Capture the cell that displays the provided text and extract its (x, y) central coordinate. 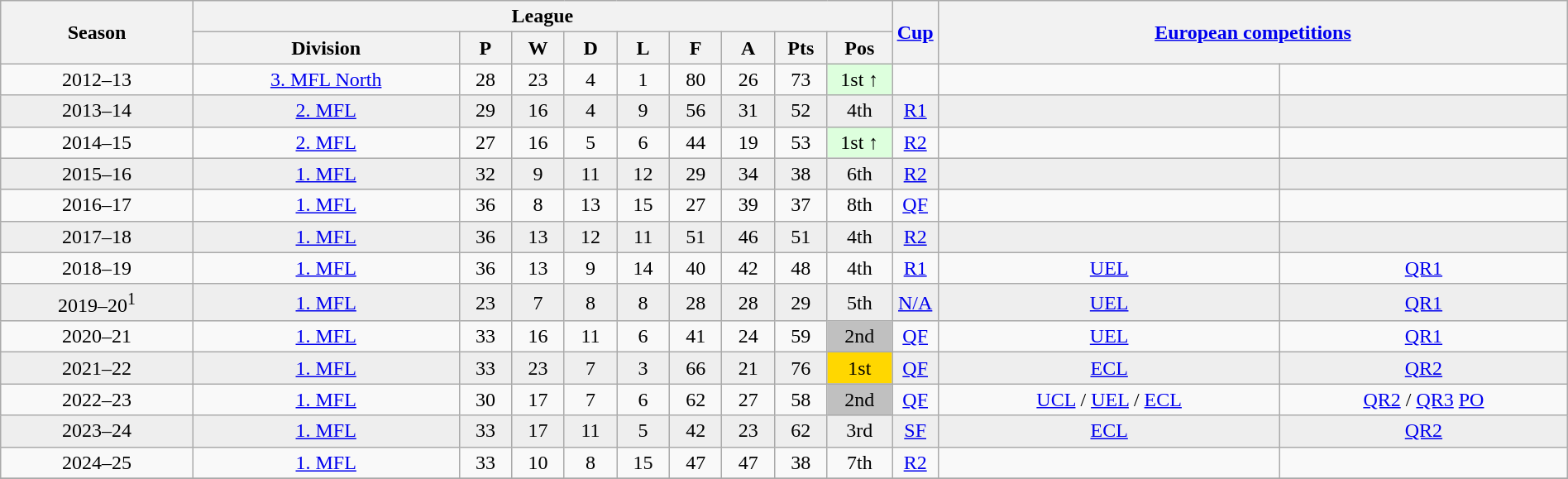
39 (748, 205)
2013–14 (97, 111)
40 (696, 268)
10 (538, 462)
2022–23 (97, 400)
2012–13 (97, 79)
1 (643, 79)
2015–16 (97, 174)
2024–25 (97, 462)
2014–15 (97, 142)
8th (860, 205)
21 (748, 368)
66 (696, 368)
2023–24 (97, 431)
37 (801, 205)
30 (485, 400)
2016–17 (97, 205)
32 (485, 174)
46 (748, 237)
76 (801, 368)
3rd (860, 431)
31 (748, 111)
UCL / UEL / ECL (1110, 400)
League (543, 17)
34 (748, 174)
19 (748, 142)
W (538, 48)
Pts (801, 48)
5th (860, 303)
Pos (860, 48)
F (696, 48)
N/A (915, 303)
41 (696, 337)
SF (915, 431)
D (590, 48)
56 (696, 111)
L (643, 48)
2018–19 (97, 268)
European competitions (1254, 32)
A (748, 48)
24 (748, 337)
59 (801, 337)
73 (801, 79)
2021–22 (97, 368)
6th (860, 174)
2017–18 (97, 237)
2019–201 (97, 303)
58 (801, 400)
2020–21 (97, 337)
Season (97, 32)
7th (860, 462)
Cup (915, 32)
3 (643, 368)
80 (696, 79)
48 (801, 268)
14 (643, 268)
QR2 / QR3 PO (1424, 400)
Division (326, 48)
44 (696, 142)
52 (801, 111)
26 (748, 79)
53 (801, 142)
1st (860, 368)
P (485, 48)
3. MFL North (326, 79)
